Locate the cell with the specified text and output its [x, y] center coordinate. 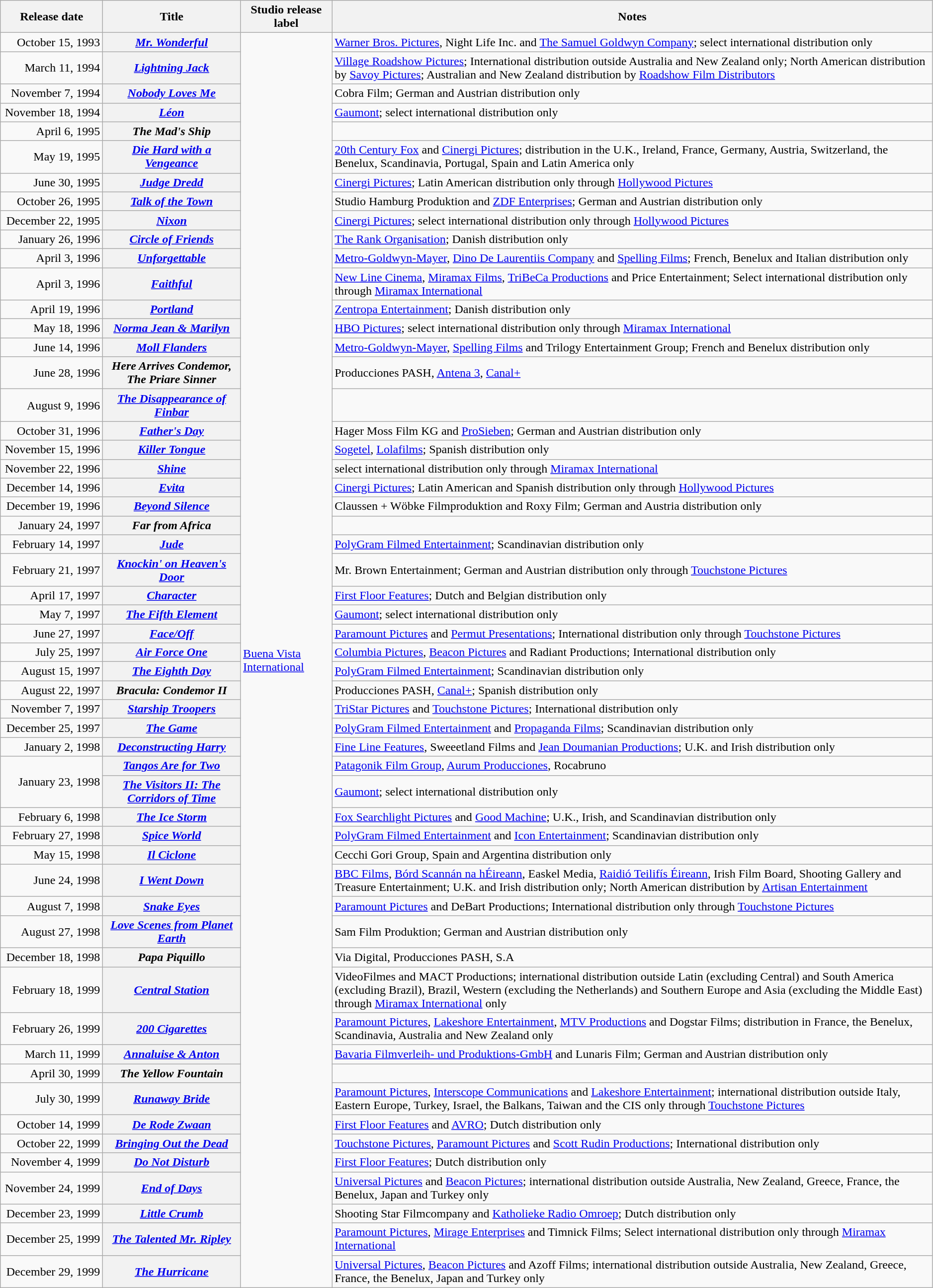
January 26, 1996 [52, 239]
Nixon [172, 220]
The Ice Storm [172, 817]
Metro-Goldwyn-Mayer, Spelling Films and Trilogy Entertainment Group; French and Benelux distribution only [632, 347]
Claussen + Wöbke Filmproduktion and Roxy Film; German and Austria distribution only [632, 506]
PolyGram Filmed Entertainment and Propaganda Films; Scandinavian distribution only [632, 728]
Patagonik Film Group, Aurum Producciones, Rocabruno [632, 766]
The Game [172, 728]
Zentropa Entertainment; Danish distribution only [632, 310]
May 19, 1995 [52, 157]
November 24, 1999 [52, 1188]
I Went Down [172, 881]
The Talented Mr. Ripley [172, 1239]
Beyond Silence [172, 506]
Father's Day [172, 431]
Sam Film Produktion; German and Austrian distribution only [632, 931]
November 15, 1996 [52, 450]
Mr. Wonderful [172, 42]
select international distribution only through Miramax International [632, 469]
The Eighth Day [172, 671]
May 15, 1998 [52, 855]
Producciones PASH, Antena 3, Canal+ [632, 373]
December 14, 1996 [52, 487]
First Floor Features and AVRO; Dutch distribution only [632, 1125]
February 27, 1998 [52, 836]
Portland [172, 310]
January 24, 1997 [52, 525]
First Floor Features; Dutch and Belgian distribution only [632, 595]
Talk of the Town [172, 201]
Buena Vista International [286, 660]
Little Crumb [172, 1213]
Cecchi Gori Group, Spain and Argentina distribution only [632, 855]
January 2, 1998 [52, 747]
Notes [632, 17]
May 7, 1997 [52, 614]
November 18, 1994 [52, 112]
Columbia Pictures, Beacon Pictures and Radiant Productions; International distribution only [632, 652]
Via Digital, Producciones PASH, S.A [632, 957]
Metro-Goldwyn-Mayer, Dino De Laurentiis Company and Spelling Films; French, Benelux and Italian distribution only [632, 258]
Circle of Friends [172, 239]
Tangos Are for Two [172, 766]
Bringing Out the Dead [172, 1143]
Faithful [172, 283]
May 18, 1996 [52, 328]
Release date [52, 17]
Moll Flanders [172, 347]
February 26, 1999 [52, 1029]
Cobra Film; German and Austrian distribution only [632, 93]
Studio Hamburg Produktion and ZDF Enterprises; German and Austrian distribution only [632, 201]
October 22, 1999 [52, 1143]
Central Station [172, 990]
The Hurricane [172, 1271]
Mr. Brown Entertainment; German and Austrian distribution only through Touchstone Pictures [632, 569]
Universal Pictures and Beacon Pictures; international distribution outside Australia, New Zealand, Greece, France, the Benelux, Japan and Turkey only [632, 1188]
August 7, 1998 [52, 906]
Fine Line Features, Sweeetland Films and Jean Doumanian Productions; U.K. and Irish distribution only [632, 747]
Il Ciclone [172, 855]
First Floor Features; Dutch distribution only [632, 1162]
Hager Moss Film KG and ProSieben; German and Austrian distribution only [632, 431]
HBO Pictures; select international distribution only through Miramax International [632, 328]
Producciones PASH, Canal+; Spanish distribution only [632, 690]
Cinergi Pictures; Latin American distribution only through Hollywood Pictures [632, 182]
Unforgettable [172, 258]
March 11, 1994 [52, 68]
June 28, 1996 [52, 373]
February 6, 1998 [52, 817]
Lightning Jack [172, 68]
October 15, 1993 [52, 42]
Touchstone Pictures, Paramount Pictures and Scott Rudin Productions; International distribution only [632, 1143]
February 21, 1997 [52, 569]
December 25, 1999 [52, 1239]
December 25, 1997 [52, 728]
March 11, 1999 [52, 1054]
December 22, 1995 [52, 220]
December 19, 1996 [52, 506]
Warner Bros. Pictures, Night Life Inc. and The Samuel Goldwyn Company; select international distribution only [632, 42]
Sogetel, Lolafilms; Spanish distribution only [632, 450]
August 22, 1997 [52, 690]
November 7, 1994 [52, 93]
December 18, 1998 [52, 957]
April 6, 1995 [52, 131]
April 30, 1999 [52, 1073]
Deconstructing Harry [172, 747]
Cinergi Pictures; Latin American and Spanish distribution only through Hollywood Pictures [632, 487]
Papa Piquillo [172, 957]
August 27, 1998 [52, 931]
Shine [172, 469]
June 24, 1998 [52, 881]
Jude [172, 544]
April 19, 1996 [52, 310]
Die Hard with a Vengeance [172, 157]
June 27, 1997 [52, 634]
Here Arrives Condemor, The Priare Sinner [172, 373]
December 29, 1999 [52, 1271]
April 17, 1997 [52, 595]
200 Cigarettes [172, 1029]
December 23, 1999 [52, 1213]
Runaway Bride [172, 1099]
October 26, 1995 [52, 201]
Fox Searchlight Pictures and Good Machine; U.K., Irish, and Scandinavian distribution only [632, 817]
TriStar Pictures and Touchstone Pictures; International distribution only [632, 709]
Face/Off [172, 634]
Spice World [172, 836]
Shooting Star Filmcompany and Katholieke Radio Omroep; Dutch distribution only [632, 1213]
Love Scenes from Planet Earth [172, 931]
Paramount Pictures and Permut Presentations; International distribution only through Touchstone Pictures [632, 634]
Cinergi Pictures; select international distribution only through Hollywood Pictures [632, 220]
New Line Cinema, Miramax Films, TriBeCa Productions and Price Entertainment; Select international distribution only through Miramax International [632, 283]
Do Not Disturb [172, 1162]
Paramount Pictures, Mirage Enterprises and Timnick Films; Select international distribution only through Miramax International [632, 1239]
Bracula: Condemor II [172, 690]
June 14, 1996 [52, 347]
June 30, 1995 [52, 182]
Paramount Pictures and DeBart Productions; International distribution only through Touchstone Pictures [632, 906]
Léon [172, 112]
July 30, 1999 [52, 1099]
Norma Jean & Marilyn [172, 328]
October 31, 1996 [52, 431]
Character [172, 595]
February 18, 1999 [52, 990]
The Visitors II: The Corridors of Time [172, 791]
End of Days [172, 1188]
July 25, 1997 [52, 652]
Annaluise & Anton [172, 1054]
PolyGram Filmed Entertainment and Icon Entertainment; Scandinavian distribution only [632, 836]
January 23, 1998 [52, 782]
The Disappearance of Finbar [172, 405]
Judge Dredd [172, 182]
Nobody Loves Me [172, 93]
Knockin' on Heaven's Door [172, 569]
November 22, 1996 [52, 469]
The Yellow Fountain [172, 1073]
The Fifth Element [172, 614]
Air Force One [172, 652]
October 14, 1999 [52, 1125]
August 9, 1996 [52, 405]
November 7, 1997 [52, 709]
Evita [172, 487]
November 4, 1999 [52, 1162]
The Mad's Ship [172, 131]
February 14, 1997 [52, 544]
Far from Africa [172, 525]
De Rode Zwaan [172, 1125]
Snake Eyes [172, 906]
Killer Tongue [172, 450]
Bavaria Filmverleih- und Produktions-GmbH and Lunaris Film; German and Austrian distribution only [632, 1054]
Studio release label [286, 17]
Title [172, 17]
The Rank Organisation; Danish distribution only [632, 239]
August 15, 1997 [52, 671]
Starship Troopers [172, 709]
